Output the [X, Y] coordinate of the center of the cell containing the given text.  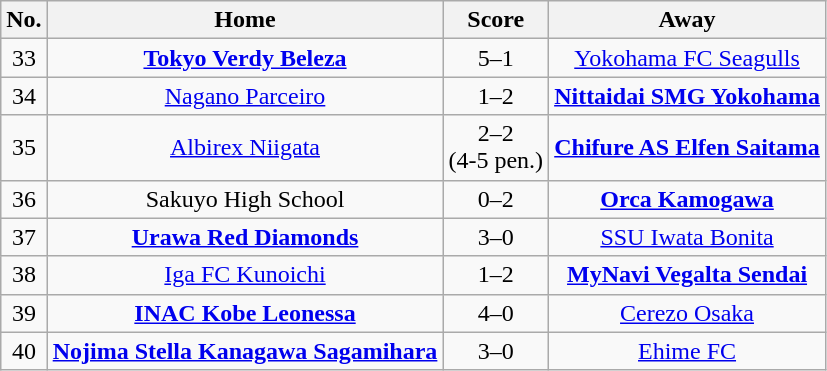
37 [24, 237]
SSU Iwata Bonita [688, 237]
Ehime FC [688, 351]
Nojima Stella Kanagawa Sagamihara [245, 351]
36 [24, 199]
40 [24, 351]
Away [688, 20]
0–2 [496, 199]
INAC Kobe Leonessa [245, 313]
Nagano Parceiro [245, 96]
Tokyo Verdy Beleza [245, 58]
Chifure AS Elfen Saitama [688, 148]
38 [24, 275]
Iga FC Kunoichi [245, 275]
39 [24, 313]
2–2(4-5 pen.) [496, 148]
5–1 [496, 58]
Urawa Red Diamonds [245, 237]
33 [24, 58]
Sakuyo High School [245, 199]
Yokohama FC Seagulls [688, 58]
Score [496, 20]
Orca Kamogawa [688, 199]
34 [24, 96]
Nittaidai SMG Yokohama [688, 96]
Cerezo Osaka [688, 313]
4–0 [496, 313]
Home [245, 20]
MyNavi Vegalta Sendai [688, 275]
No. [24, 20]
Albirex Niigata [245, 148]
35 [24, 148]
